From the cell containing the given text, extract its center point as (X, Y) coordinate. 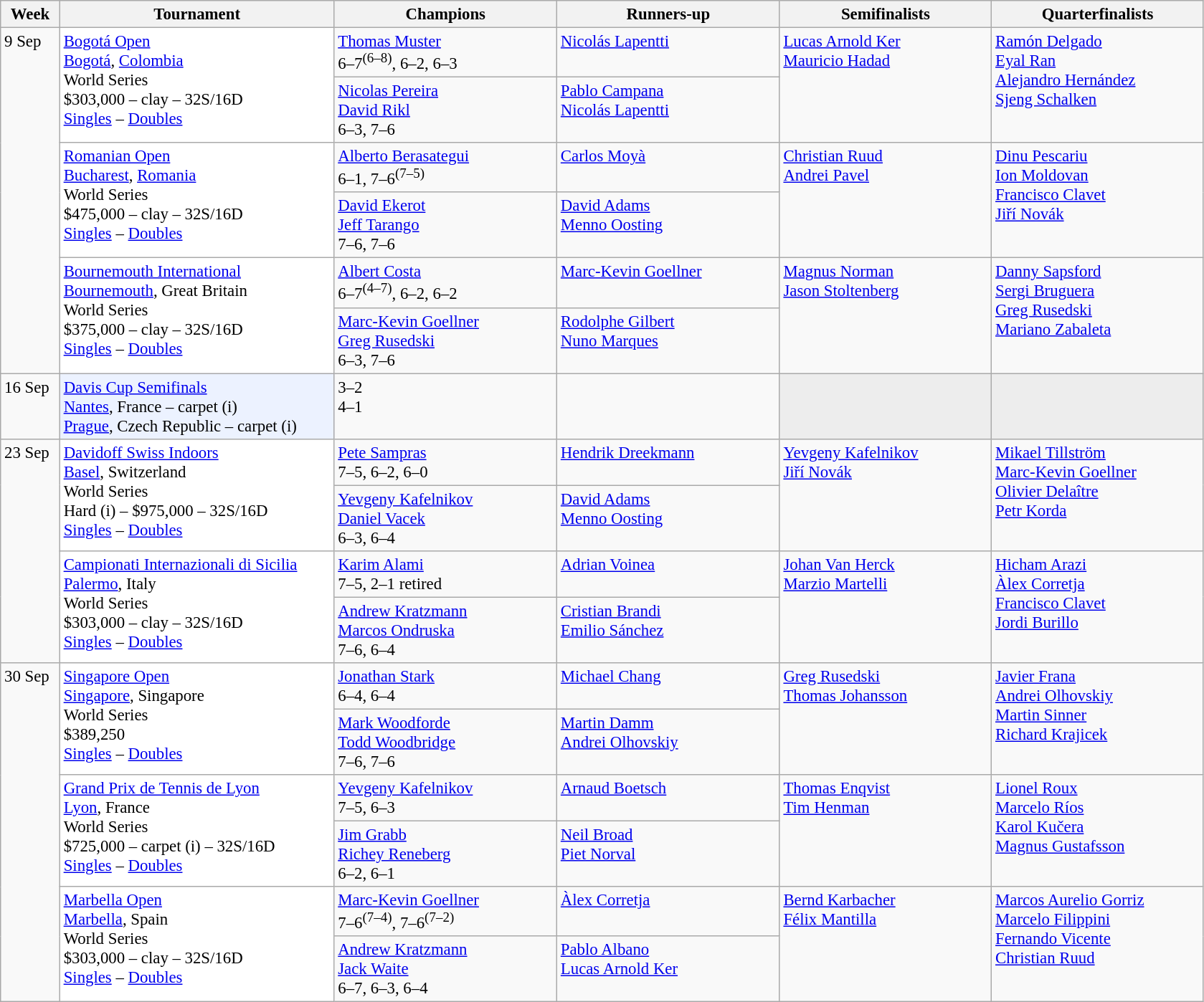
Week (30, 14)
Adrian Voinea (668, 575)
Thomas Muster 6–7(6–8), 6–2, 6–3 (446, 53)
Lionel Roux Marcelo Ríos Karol Kučera Magnus Gustafsson (1098, 831)
Jim Grabb Richey Reneberg 6–2, 6–1 (446, 854)
Pablo Albano Lucas Arnold Ker (668, 969)
Hendrik Dreekmann (668, 462)
Marbella Open Marbella, SpainWorld Series$303,000 – clay – 32S/16DSingles – Doubles (196, 945)
Àlex Corretja (668, 912)
Dinu Pescariu Ion Moldovan Francisco Clavet Jiří Novák (1098, 201)
Magnus Norman Jason Stoltenberg (886, 315)
Marc-Kevin Goellner 7–6(7–4), 7–6(7–2) (446, 912)
Semifinalists (886, 14)
Pablo Campana Nicolás Lapentti (668, 110)
Bogotá Open Bogotá, ColombiaWorld Series$303,000 – clay – 32S/16DSingles – Doubles (196, 86)
Davis Cup Semifinals Nantes, France – carpet (i) Prague, Czech Republic – carpet (i) (196, 406)
Ramón Delgado Eyal Ran Alejandro Hernández Sjeng Schalken (1098, 86)
Quarterfinalists (1098, 14)
Rodolphe Gilbert Nuno Marques (668, 340)
Pete Sampras 7–5, 6–2, 6–0 (446, 462)
Hicham Arazi Àlex Corretja Francisco Clavet Jordi Burillo (1098, 607)
30 Sep (30, 833)
Albert Costa 6–7(4–7), 6–2, 6–2 (446, 282)
Michael Chang (668, 687)
Nicolás Lapentti (668, 53)
Andrew Kratzmann Marcos Ondruska 7–6, 6–4 (446, 630)
Runners-up (668, 14)
Thomas Enqvist Tim Henman (886, 831)
3–2 4–1 (446, 406)
David Ekerot Jeff Tarango 7–6, 7–6 (446, 225)
Yevgeny Kafelnikov 7–5, 6–3 (446, 798)
Johan Van Herck Marzio Martelli (886, 607)
Cristian Brandi Emilio Sánchez (668, 630)
Andrew Kratzmann Jack Waite 6–7, 6–3, 6–4 (446, 969)
9 Sep (30, 201)
Jonathan Stark 6–4, 6–4 (446, 687)
23 Sep (30, 550)
Bournemouth International Bournemouth, Great BritainWorld Series$375,000 – clay – 32S/16DSingles – Doubles (196, 315)
Marcos Aurelio Gorriz Marcelo Filippini Fernando Vicente Christian Ruud (1098, 945)
Carlos Moyà (668, 168)
Campionati Internazionali di Sicilia Palermo, ItalyWorld Series$303,000 – clay – 32S/16DSingles – Doubles (196, 607)
Javier Frana Andrei Olhovskiy Martin Sinner Richard Krajicek (1098, 719)
Marc-Kevin Goellner (668, 282)
Martin Damm Andrei Olhovskiy (668, 742)
Mark Woodforde Todd Woodbridge 7–6, 7–6 (446, 742)
Grand Prix de Tennis de Lyon Lyon, FranceWorld Series$725,000 – carpet (i) – 32S/16DSingles – Doubles (196, 831)
Singapore Open Singapore, SingaporeWorld Series$389,250Singles – Doubles (196, 719)
Arnaud Boetsch (668, 798)
Lucas Arnold Ker Mauricio Hadad (886, 86)
Romanian Open Bucharest, RomaniaWorld Series$475,000 – clay – 32S/16DSingles – Doubles (196, 201)
Danny Sapsford Sergi Bruguera Greg Rusedski Mariano Zabaleta (1098, 315)
Bernd Karbacher Félix Mantilla (886, 945)
Karim Alami 7–5, 2–1 retired (446, 575)
Christian Ruud Andrei Pavel (886, 201)
Mikael Tillström Marc-Kevin Goellner Olivier Delaître Petr Korda (1098, 495)
Greg Rusedski Thomas Johansson (886, 719)
Nicolas Pereira David Rikl 6–3, 7–6 (446, 110)
16 Sep (30, 406)
Tournament (196, 14)
Alberto Berasategui 6–1, 7–6(7–5) (446, 168)
Champions (446, 14)
Davidoff Swiss Indoors Basel, SwitzerlandWorld SeriesHard (i) – $975,000 – 32S/16DSingles – Doubles (196, 495)
Yevgeny Kafelnikov Daniel Vacek 6–3, 6–4 (446, 518)
Neil Broad Piet Norval (668, 854)
Marc-Kevin Goellner Greg Rusedski 6–3, 7–6 (446, 340)
Yevgeny Kafelnikov Jiří Novák (886, 495)
